Find where the given text appears and provide that cell's center as [x, y] coordinate. 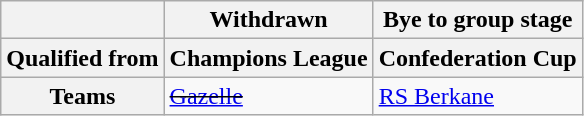
Bye to group stage [478, 20]
Confederation Cup [478, 58]
Withdrawn [268, 20]
Qualified from [82, 58]
Champions League [268, 58]
Gazelle [268, 96]
RS Berkane [478, 96]
Teams [82, 96]
